Return (x, y) of the center of cell containing provided text 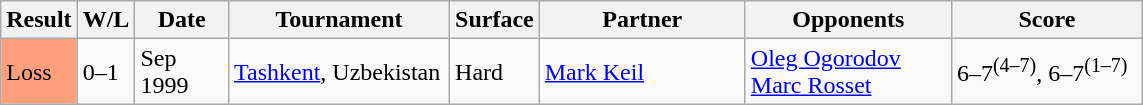
Result (39, 20)
Sep 1999 (182, 72)
Date (182, 20)
6–7(4–7), 6–7(1–7) (1046, 72)
Hard (495, 72)
W/L (106, 20)
Surface (495, 20)
Loss (39, 72)
Mark Keil (642, 72)
Tashkent, Uzbekistan (338, 72)
Tournament (338, 20)
0–1 (106, 72)
Score (1046, 20)
Opponents (848, 20)
Partner (642, 20)
Oleg Ogorodov Marc Rosset (848, 72)
